Output the [X, Y] coordinate of the center of the cell containing the given text.  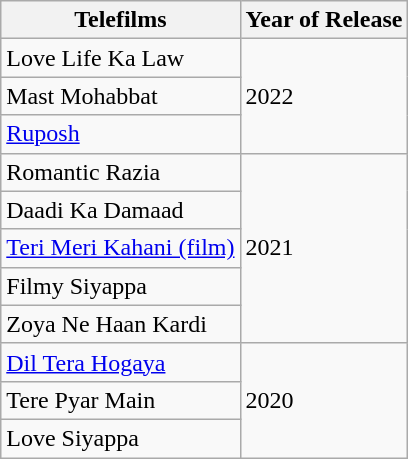
Zoya Ne Haan Kardi [120, 324]
Ruposh [120, 134]
2021 [324, 248]
Telefilms [120, 20]
Daadi Ka Damaad [120, 210]
Teri Meri Kahani (film) [120, 248]
Year of Release [324, 20]
2020 [324, 400]
Filmy Siyappa [120, 286]
Love Life Ka Law [120, 58]
Love Siyappa [120, 438]
Mast Mohabbat [120, 96]
2022 [324, 96]
Romantic Razia [120, 172]
Dil Tera Hogaya [120, 362]
Tere Pyar Main [120, 400]
